Locate the cell with the specified text and output its (x, y) center coordinate. 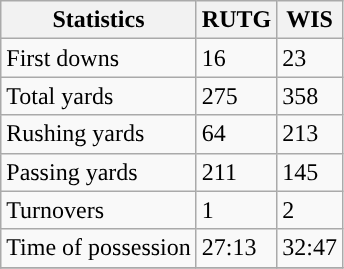
275 (236, 96)
2 (310, 210)
First downs (99, 58)
211 (236, 172)
Statistics (99, 20)
145 (310, 172)
1 (236, 210)
358 (310, 96)
Passing yards (99, 172)
Rushing yards (99, 134)
23 (310, 58)
213 (310, 134)
32:47 (310, 248)
27:13 (236, 248)
Time of possession (99, 248)
16 (236, 58)
Turnovers (99, 210)
RUTG (236, 20)
Total yards (99, 96)
64 (236, 134)
WIS (310, 20)
